From the cell containing the given text, extract its center point as [x, y] coordinate. 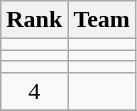
Rank [34, 20]
Team [102, 20]
4 [34, 91]
